Capture the cell that displays the provided text and extract its (X, Y) central coordinate. 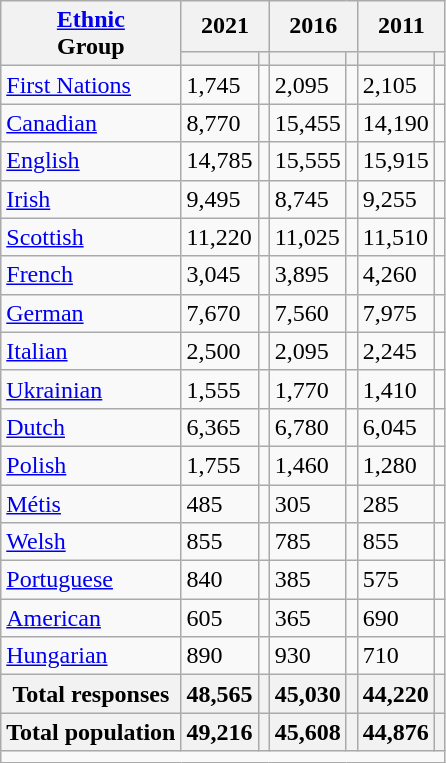
English (91, 161)
11,025 (308, 237)
German (91, 313)
Welsh (91, 542)
3,045 (220, 275)
2,245 (396, 351)
Italian (91, 351)
1,755 (220, 465)
49,216 (220, 732)
6,780 (308, 427)
Hungarian (91, 656)
1,280 (396, 465)
Scottish (91, 237)
930 (308, 656)
485 (220, 503)
605 (220, 618)
710 (396, 656)
9,255 (396, 199)
2016 (313, 26)
Métis (91, 503)
365 (308, 618)
44,220 (396, 694)
11,220 (220, 237)
6,365 (220, 427)
15,455 (308, 123)
690 (396, 618)
8,770 (220, 123)
2,500 (220, 351)
EthnicGroup (91, 34)
4,260 (396, 275)
Irish (91, 199)
2011 (401, 26)
7,975 (396, 313)
1,460 (308, 465)
575 (396, 580)
785 (308, 542)
6,045 (396, 427)
9,495 (220, 199)
385 (308, 580)
44,876 (396, 732)
2021 (225, 26)
15,555 (308, 161)
Dutch (91, 427)
305 (308, 503)
1,555 (220, 389)
Canadian (91, 123)
14,190 (396, 123)
840 (220, 580)
3,895 (308, 275)
48,565 (220, 694)
Total population (91, 732)
2,105 (396, 85)
American (91, 618)
15,915 (396, 161)
Polish (91, 465)
1,770 (308, 389)
French (91, 275)
7,560 (308, 313)
8,745 (308, 199)
1,745 (220, 85)
890 (220, 656)
285 (396, 503)
45,608 (308, 732)
Ukrainian (91, 389)
First Nations (91, 85)
7,670 (220, 313)
Total responses (91, 694)
45,030 (308, 694)
14,785 (220, 161)
11,510 (396, 237)
Portuguese (91, 580)
1,410 (396, 389)
